Output the (x, y) coordinate of the center of the cell containing the given text.  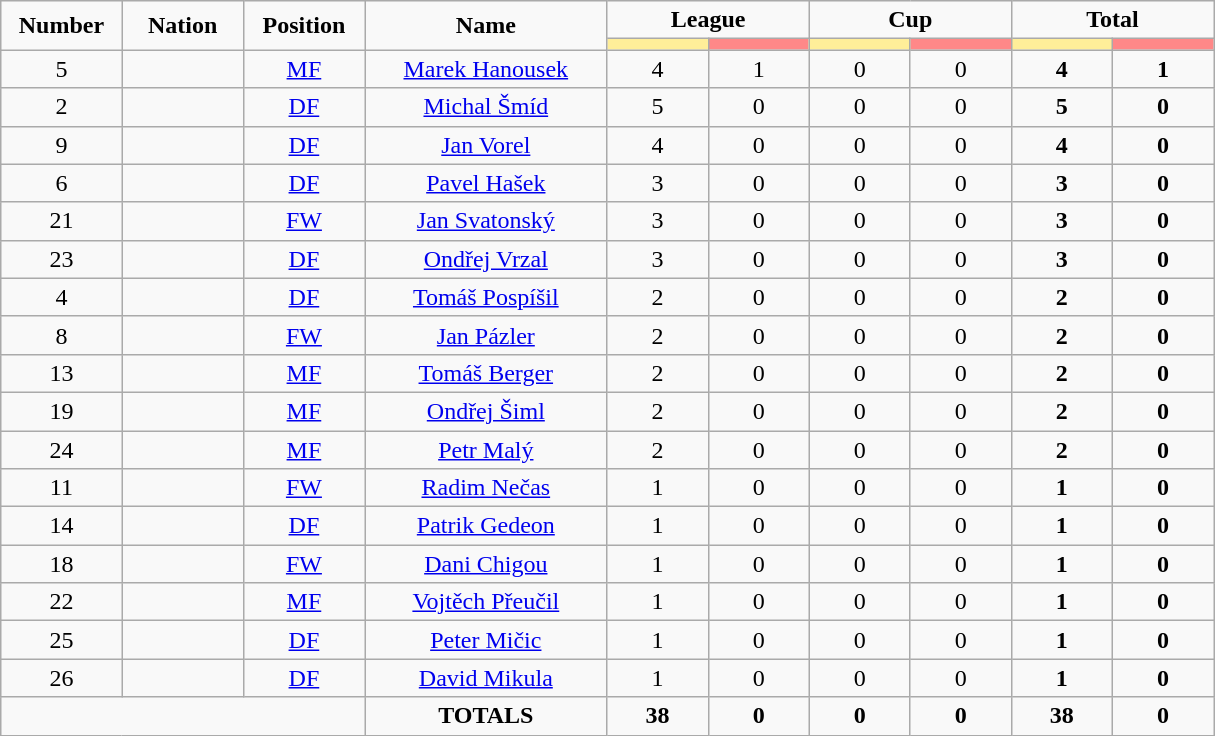
11 (62, 488)
Total (1112, 20)
14 (62, 526)
Tomáš Pospíšil (486, 297)
Ondřej Šiml (486, 411)
Number (62, 26)
League (708, 20)
8 (62, 335)
Jan Vorel (486, 145)
Jan Pázler (486, 335)
Pavel Hašek (486, 183)
Position (304, 26)
Radim Nečas (486, 488)
Peter Mičic (486, 640)
Jan Svatonský (486, 221)
24 (62, 449)
Cup (910, 20)
David Mikula (486, 678)
Tomáš Berger (486, 373)
Michal Šmíd (486, 107)
18 (62, 564)
Marek Hanousek (486, 69)
Vojtěch Přeučil (486, 602)
21 (62, 221)
Petr Malý (486, 449)
Patrik Gedeon (486, 526)
Name (486, 26)
Dani Chigou (486, 564)
23 (62, 259)
13 (62, 373)
26 (62, 678)
9 (62, 145)
TOTALS (486, 716)
22 (62, 602)
25 (62, 640)
19 (62, 411)
Nation (182, 26)
Ondřej Vrzal (486, 259)
6 (62, 183)
